From the cell containing the given text, extract its center point as (x, y) coordinate. 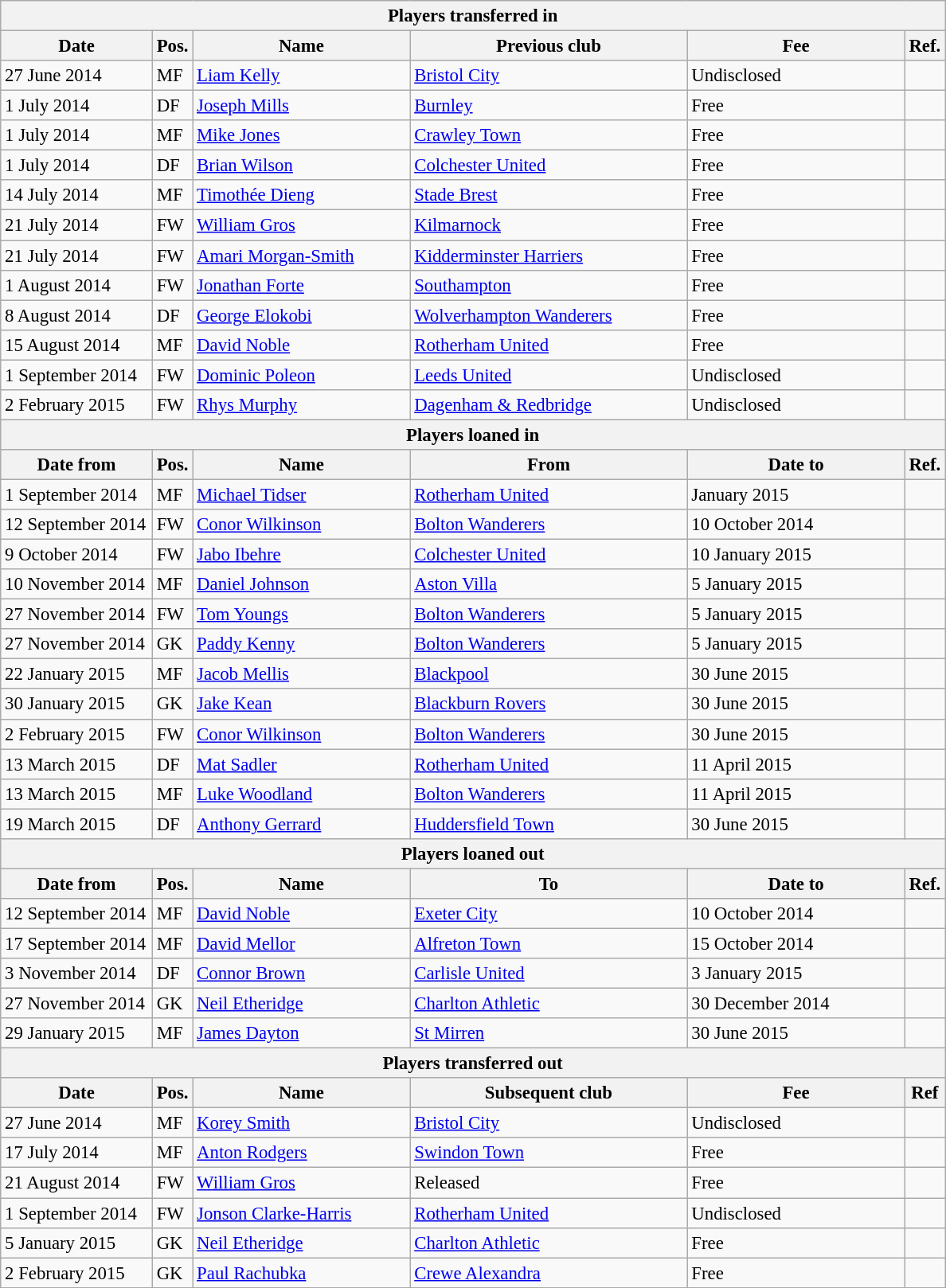
Aston Villa (549, 584)
21 August 2014 (76, 1183)
Rhys Murphy (301, 405)
Tom Youngs (301, 615)
Alfreton Town (549, 943)
Crewe Alexandra (549, 1273)
From (549, 465)
Paddy Kenny (301, 644)
30 January 2015 (76, 704)
Blackburn Rovers (549, 704)
Wolverhampton Wanderers (549, 315)
Players transferred out (473, 1064)
Carlisle United (549, 974)
Players transferred in (473, 16)
8 August 2014 (76, 315)
Blackpool (549, 674)
Korey Smith (301, 1123)
Subsequent club (549, 1093)
Michael Tidser (301, 494)
15 October 2014 (796, 943)
Joseph Mills (301, 106)
Stade Brest (549, 195)
Jake Kean (301, 704)
19 March 2015 (76, 824)
Connor Brown (301, 974)
Mat Sadler (301, 764)
Swindon Town (549, 1153)
James Dayton (301, 1033)
3 January 2015 (796, 974)
Players loaned in (473, 435)
Dominic Poleon (301, 375)
Anthony Gerrard (301, 824)
Players loaned out (473, 854)
10 November 2014 (76, 584)
Anton Rodgers (301, 1153)
Liam Kelly (301, 76)
Jacob Mellis (301, 674)
George Elokobi (301, 315)
Amari Morgan-Smith (301, 256)
10 January 2015 (796, 555)
St Mirren (549, 1033)
Dagenham & Redbridge (549, 405)
Paul Rachubka (301, 1273)
15 August 2014 (76, 345)
29 January 2015 (76, 1033)
14 July 2014 (76, 195)
Leeds United (549, 375)
Kilmarnock (549, 225)
Burnley (549, 106)
Brian Wilson (301, 166)
Jonson Clarke-Harris (301, 1213)
Luke Woodland (301, 794)
Daniel Johnson (301, 584)
Jabo Ibehre (301, 555)
9 October 2014 (76, 555)
17 September 2014 (76, 943)
Ref (924, 1093)
Southampton (549, 285)
Jonathan Forte (301, 285)
17 July 2014 (76, 1153)
1 August 2014 (76, 285)
Previous club (549, 46)
To (549, 884)
Kidderminster Harriers (549, 256)
Crawley Town (549, 135)
January 2015 (796, 494)
3 November 2014 (76, 974)
Released (549, 1183)
30 December 2014 (796, 1004)
David Mellor (301, 943)
Huddersfield Town (549, 824)
Timothée Dieng (301, 195)
22 January 2015 (76, 674)
Exeter City (549, 914)
Mike Jones (301, 135)
